Find where the given text appears and provide that cell's center as [X, Y] coordinate. 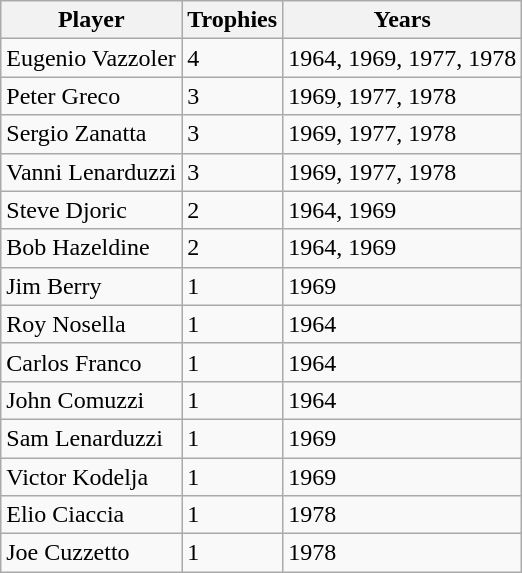
Sergio Zanatta [92, 134]
Roy Nosella [92, 324]
Trophies [232, 20]
Joe Cuzzetto [92, 553]
Carlos Franco [92, 362]
4 [232, 58]
1964, 1969, 1977, 1978 [402, 58]
Peter Greco [92, 96]
Victor Kodelja [92, 477]
Bob Hazeldine [92, 248]
Elio Ciaccia [92, 515]
Steve Djoric [92, 210]
Vanni Lenarduzzi [92, 172]
Jim Berry [92, 286]
Player [92, 20]
John Comuzzi [92, 400]
Years [402, 20]
Sam Lenarduzzi [92, 438]
Eugenio Vazzoler [92, 58]
